Return the [x, y] coordinate for the center point of the cell that contains the specified text.  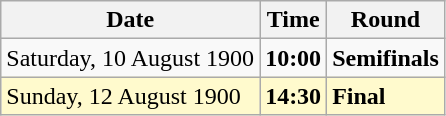
Saturday, 10 August 1900 [130, 58]
10:00 [294, 58]
Date [130, 20]
Time [294, 20]
Sunday, 12 August 1900 [130, 96]
14:30 [294, 96]
Final [386, 96]
Round [386, 20]
Semifinals [386, 58]
